Scan for the cell matching the given text and deliver its [X, Y] coordinate at center. 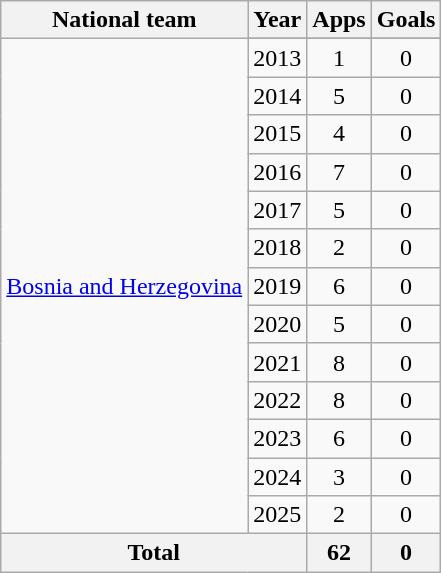
62 [339, 553]
2018 [278, 248]
2020 [278, 324]
1 [339, 58]
7 [339, 172]
2014 [278, 96]
2017 [278, 210]
2024 [278, 477]
2015 [278, 134]
2019 [278, 286]
Goals [406, 20]
2016 [278, 172]
4 [339, 134]
2021 [278, 362]
Year [278, 20]
Total [154, 553]
Bosnia and Herzegovina [124, 286]
Apps [339, 20]
2022 [278, 400]
2023 [278, 438]
2013 [278, 58]
3 [339, 477]
2025 [278, 515]
National team [124, 20]
